Extract the (x, y) coordinate from the center of the cell holding the provided text.  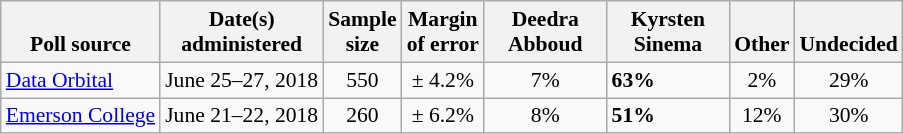
± 6.2% (443, 116)
8% (546, 116)
550 (362, 80)
29% (848, 80)
260 (362, 116)
June 25–27, 2018 (242, 80)
51% (668, 116)
Date(s)administered (242, 32)
2% (762, 80)
Samplesize (362, 32)
12% (762, 116)
DeedraAbboud (546, 32)
63% (668, 80)
30% (848, 116)
Emerson College (80, 116)
Marginof error (443, 32)
KyrstenSinema (668, 32)
Poll source (80, 32)
June 21–22, 2018 (242, 116)
Undecided (848, 32)
Other (762, 32)
± 4.2% (443, 80)
7% (546, 80)
Data Orbital (80, 80)
